Determine the [x, y] coordinate at the center of the cell enclosing the given text.  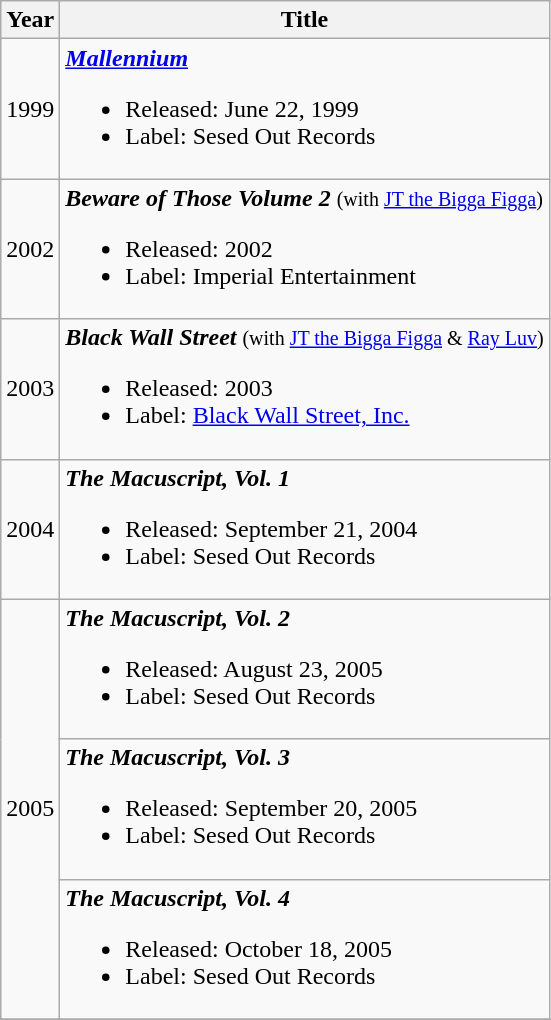
MallenniumReleased: June 22, 1999Label: Sesed Out Records [304, 109]
Black Wall Street (with JT the Bigga Figga & Ray Luv)Released: 2003Label: Black Wall Street, Inc. [304, 389]
2005 [30, 809]
The Macuscript, Vol. 4Released: October 18, 2005Label: Sesed Out Records [304, 949]
Title [304, 20]
2002 [30, 249]
The Macuscript, Vol. 2Released: August 23, 2005Label: Sesed Out Records [304, 669]
Beware of Those Volume 2 (with JT the Bigga Figga)Released: 2002Label: Imperial Entertainment [304, 249]
2004 [30, 529]
The Macuscript, Vol. 3Released: September 20, 2005Label: Sesed Out Records [304, 809]
2003 [30, 389]
The Macuscript, Vol. 1Released: September 21, 2004Label: Sesed Out Records [304, 529]
1999 [30, 109]
Year [30, 20]
